Return the [x, y] coordinate for the center point of the cell that contains the specified text.  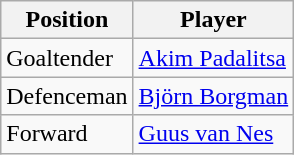
Player [214, 20]
Guus van Nes [214, 134]
Defenceman [67, 96]
Goaltender [67, 58]
Forward [67, 134]
Position [67, 20]
Björn Borgman [214, 96]
Akim Padalitsa [214, 58]
